Scan for the cell matching the given text and deliver its [X, Y] coordinate at center. 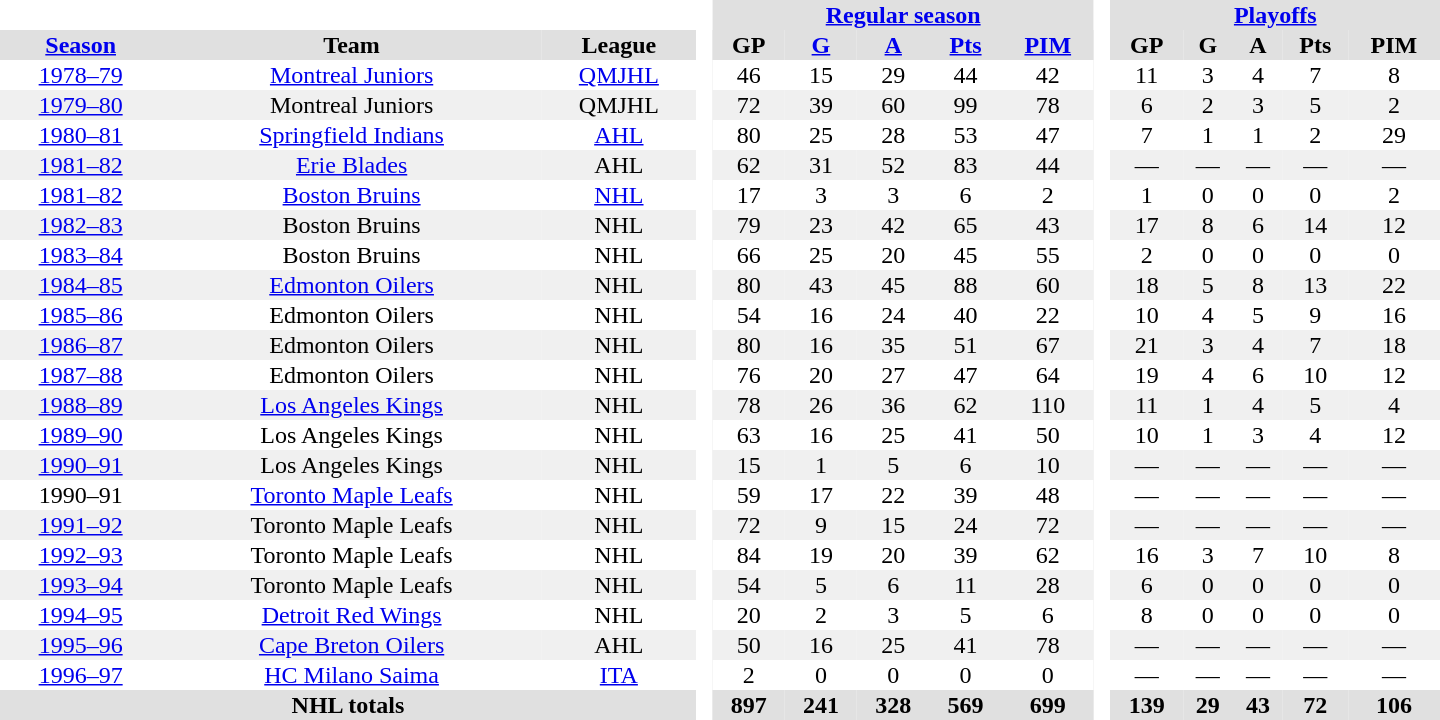
Season [80, 45]
106 [1394, 705]
1983–84 [80, 255]
1991–92 [80, 525]
1993–94 [80, 585]
League [619, 45]
63 [748, 435]
14 [1316, 225]
897 [748, 705]
1992–93 [80, 555]
21 [1146, 345]
1994–95 [80, 615]
76 [748, 375]
139 [1146, 705]
84 [748, 555]
Springfield Indians [352, 135]
65 [965, 225]
99 [965, 105]
328 [893, 705]
40 [965, 315]
ITA [619, 675]
59 [748, 495]
27 [893, 375]
699 [1048, 705]
Regular season [902, 15]
Playoffs [1275, 15]
1989–90 [80, 435]
51 [965, 345]
1985–86 [80, 315]
Team [352, 45]
64 [1048, 375]
53 [965, 135]
1987–88 [80, 375]
241 [821, 705]
23 [821, 225]
79 [748, 225]
1978–79 [80, 75]
1986–87 [80, 345]
26 [821, 405]
48 [1048, 495]
67 [1048, 345]
31 [821, 165]
46 [748, 75]
1995–96 [80, 645]
1982–83 [80, 225]
110 [1048, 405]
HC Milano Saima [352, 675]
1984–85 [80, 285]
66 [748, 255]
Detroit Red Wings [352, 615]
Erie Blades [352, 165]
1980–81 [80, 135]
88 [965, 285]
55 [1048, 255]
569 [965, 705]
NHL totals [348, 705]
1996–97 [80, 675]
36 [893, 405]
Cape Breton Oilers [352, 645]
35 [893, 345]
1988–89 [80, 405]
1979–80 [80, 105]
13 [1316, 285]
52 [893, 165]
83 [965, 165]
